Locate the cell with the specified text and output its (X, Y) center coordinate. 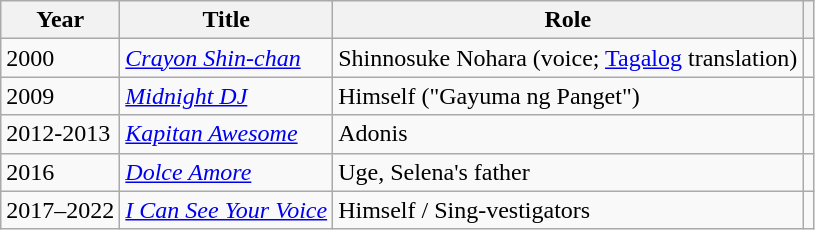
Himself / Sing-vestigators (568, 210)
2017–2022 (60, 210)
Shinnosuke Nohara (voice; Tagalog translation) (568, 58)
Himself ("Gayuma ng Panget") (568, 96)
2000 (60, 58)
Uge, Selena's father (568, 172)
Crayon Shin-chan (226, 58)
Midnight DJ (226, 96)
2016 (60, 172)
Kapitan Awesome (226, 134)
Role (568, 20)
2012-2013 (60, 134)
Title (226, 20)
2009 (60, 96)
Adonis (568, 134)
Year (60, 20)
Dolce Amore (226, 172)
I Can See Your Voice (226, 210)
